Pinpoint the cell where the given text exists, returning its (x, y) midpoint coordinate. 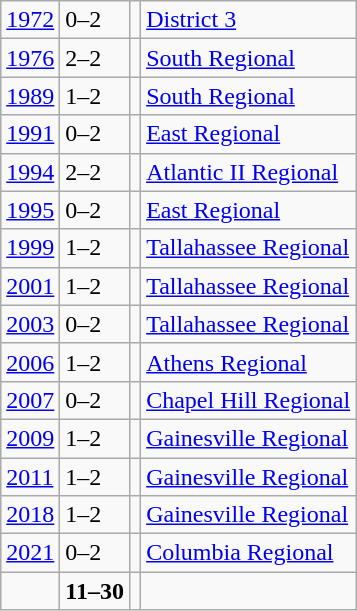
2001 (30, 286)
2007 (30, 400)
Chapel Hill Regional (248, 400)
Columbia Regional (248, 553)
Atlantic II Regional (248, 172)
1995 (30, 210)
1989 (30, 96)
11–30 (95, 591)
2021 (30, 553)
2009 (30, 438)
2011 (30, 477)
2006 (30, 362)
1999 (30, 248)
District 3 (248, 20)
1976 (30, 58)
2018 (30, 515)
1972 (30, 20)
2003 (30, 324)
1991 (30, 134)
Athens Regional (248, 362)
1994 (30, 172)
